Locate the cell with the specified text and output its [x, y] center coordinate. 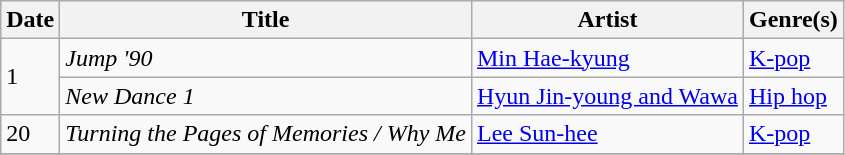
1 [30, 77]
Genre(s) [793, 20]
Hip hop [793, 96]
Min Hae-kyung [607, 58]
Lee Sun-hee [607, 134]
20 [30, 134]
Artist [607, 20]
New Dance 1 [266, 96]
Title [266, 20]
Hyun Jin-young and Wawa [607, 96]
Date [30, 20]
Jump '90 [266, 58]
Turning the Pages of Memories / Why Me [266, 134]
